Capture the cell that displays the provided text and extract its (x, y) central coordinate. 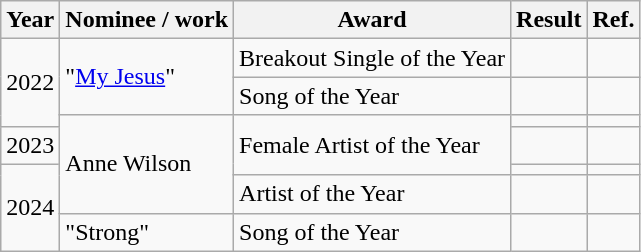
Breakout Single of the Year (372, 58)
Year (30, 20)
Nominee / work (147, 20)
2023 (30, 145)
Result (549, 20)
Artist of the Year (372, 194)
Anne Wilson (147, 164)
2022 (30, 82)
Female Artist of the Year (372, 145)
Ref. (614, 20)
"Strong" (147, 232)
"My Jesus" (147, 77)
Award (372, 20)
2024 (30, 208)
